Capture the cell that displays the provided text and extract its (X, Y) central coordinate. 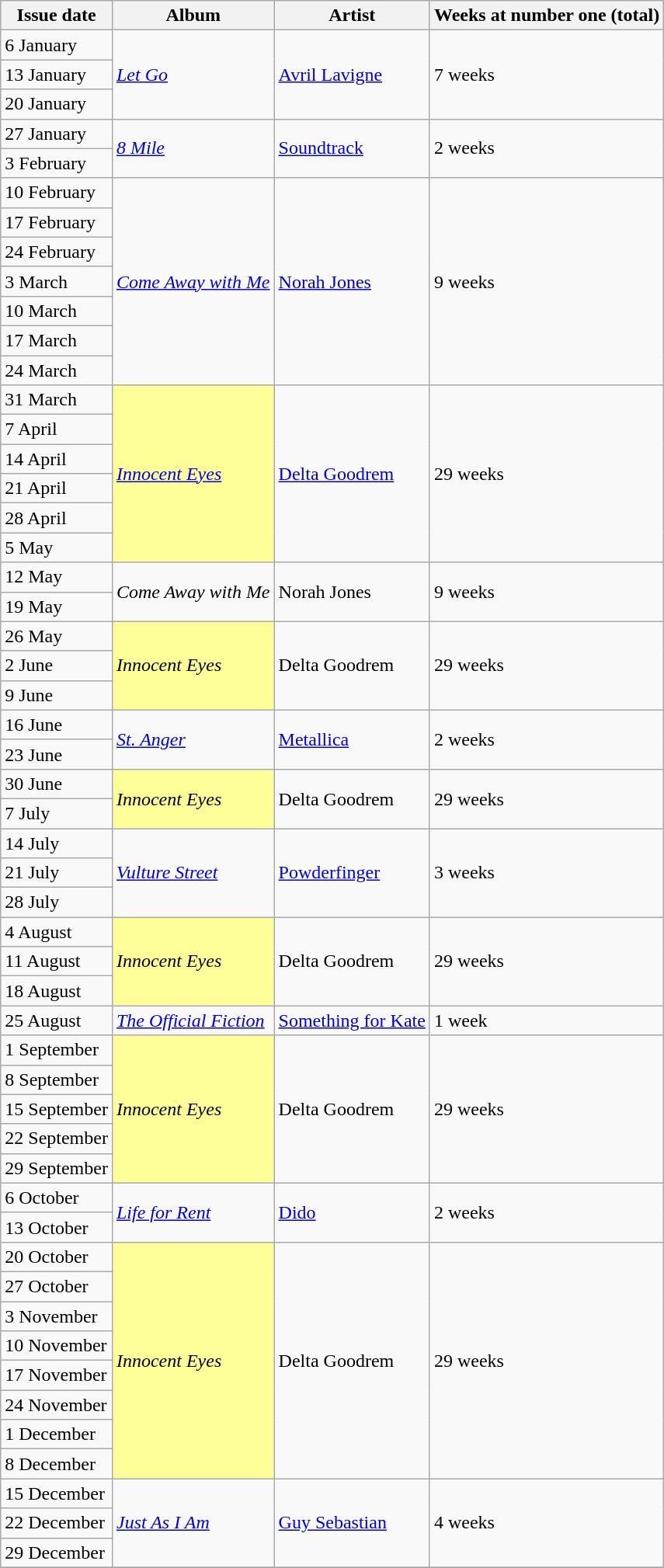
Let Go (193, 75)
3 February (57, 163)
23 June (57, 754)
8 December (57, 1464)
St. Anger (193, 739)
24 March (57, 370)
24 November (57, 1405)
6 January (57, 45)
1 September (57, 1050)
15 September (57, 1109)
Soundtrack (352, 148)
3 November (57, 1316)
17 November (57, 1375)
25 August (57, 1020)
5 May (57, 548)
17 February (57, 222)
7 weeks (547, 75)
29 December (57, 1552)
21 July (57, 873)
Weeks at number one (total) (547, 16)
Artist (352, 16)
19 May (57, 607)
The Official Fiction (193, 1020)
3 weeks (547, 872)
Metallica (352, 739)
1 December (57, 1434)
10 February (57, 193)
31 March (57, 400)
8 September (57, 1080)
21 April (57, 488)
3 March (57, 281)
1 week (547, 1020)
Life for Rent (193, 1212)
Album (193, 16)
6 October (57, 1198)
14 July (57, 843)
30 June (57, 784)
29 September (57, 1168)
10 March (57, 311)
15 December (57, 1493)
10 November (57, 1346)
28 July (57, 902)
8 Mile (193, 148)
Dido (352, 1212)
4 weeks (547, 1523)
20 October (57, 1257)
27 January (57, 134)
13 January (57, 75)
2 June (57, 666)
18 August (57, 991)
13 October (57, 1227)
Issue date (57, 16)
17 March (57, 340)
24 February (57, 252)
7 April (57, 429)
22 December (57, 1523)
Just As I Am (193, 1523)
Something for Kate (352, 1020)
7 July (57, 813)
14 April (57, 459)
9 June (57, 695)
11 August (57, 961)
Powderfinger (352, 872)
Vulture Street (193, 872)
12 May (57, 577)
Guy Sebastian (352, 1523)
16 June (57, 725)
27 October (57, 1286)
28 April (57, 518)
26 May (57, 636)
20 January (57, 104)
22 September (57, 1139)
4 August (57, 932)
Avril Lavigne (352, 75)
